Find where the given text appears and provide that cell's center as [x, y] coordinate. 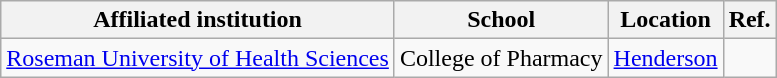
College of Pharmacy [501, 58]
Affiliated institution [198, 20]
School [501, 20]
Roseman University of Health Sciences [198, 58]
Location [666, 20]
Henderson [666, 58]
Ref. [750, 20]
